Return the (x, y) coordinate for the center point of the cell that contains the specified text.  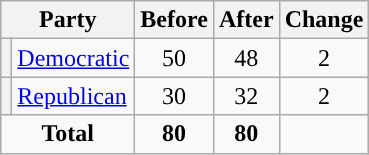
Democratic (74, 58)
Party (68, 20)
Republican (74, 96)
50 (174, 58)
30 (174, 96)
48 (246, 58)
Total (68, 134)
Before (174, 20)
Change (324, 20)
32 (246, 96)
After (246, 20)
